Find where the given text appears and provide that cell's center as (X, Y) coordinate. 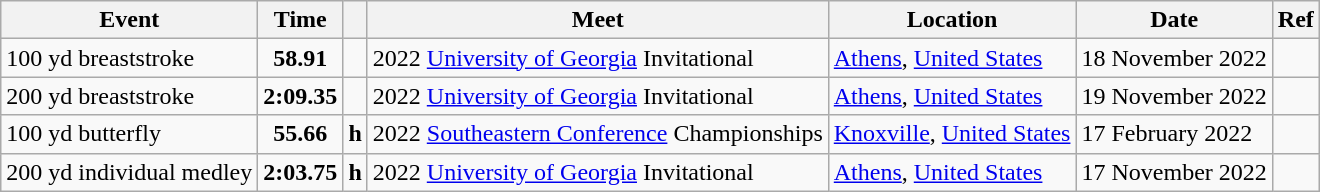
100 yd butterfly (130, 134)
2:03.75 (300, 172)
200 yd breaststroke (130, 96)
2022 Southeastern Conference Championships (598, 134)
Location (952, 20)
17 November 2022 (1174, 172)
55.66 (300, 134)
Ref (1296, 20)
Time (300, 20)
200 yd individual medley (130, 172)
Date (1174, 20)
Knoxville, United States (952, 134)
18 November 2022 (1174, 58)
58.91 (300, 58)
Event (130, 20)
17 February 2022 (1174, 134)
2:09.35 (300, 96)
19 November 2022 (1174, 96)
Meet (598, 20)
100 yd breaststroke (130, 58)
